Return [x, y] of the center of cell containing provided text 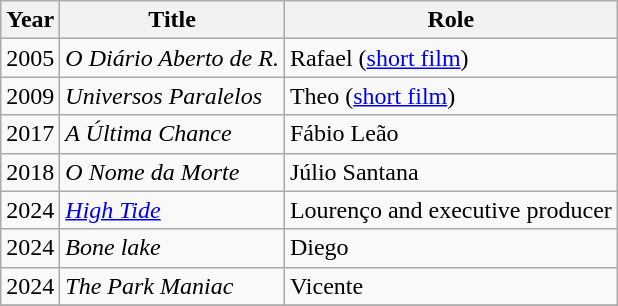
O Nome da Morte [172, 172]
Rafael (short film) [450, 58]
2017 [30, 134]
Júlio Santana [450, 172]
Universos Paralelos [172, 96]
2009 [30, 96]
Lourenço and executive producer [450, 210]
O Diário Aberto de R. [172, 58]
The Park Maniac [172, 286]
2018 [30, 172]
Bone lake [172, 248]
Fábio Leão [450, 134]
2005 [30, 58]
Year [30, 20]
Theo (short film) [450, 96]
Vicente [450, 286]
Title [172, 20]
High Tide [172, 210]
A Última Chance [172, 134]
Role [450, 20]
Diego [450, 248]
